Search for the cell housing the specified text and yield its [x, y] center coordinate. 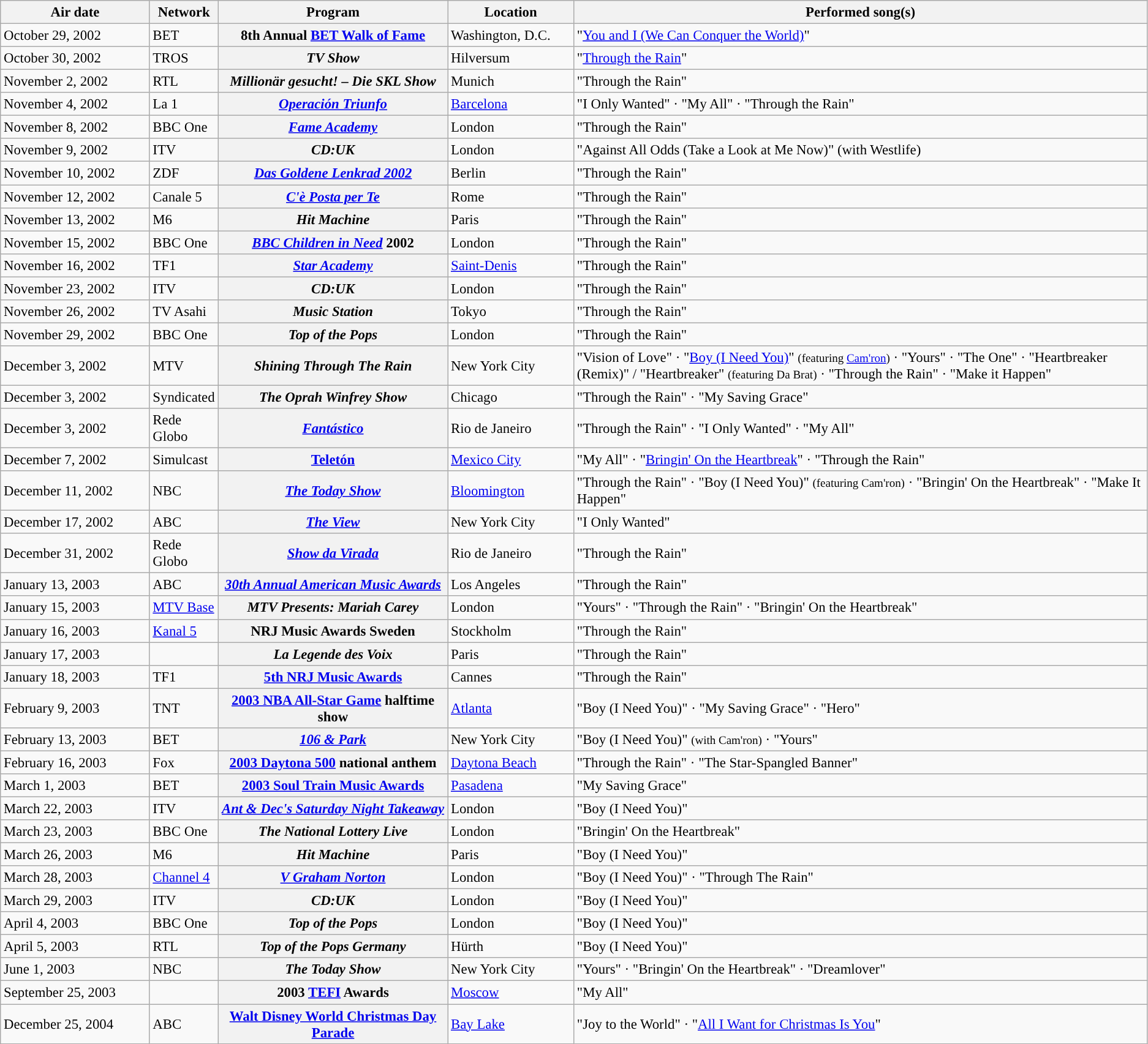
8th Annual BET Walk of Fame [333, 36]
2003 TEFI Awards [333, 993]
January 16, 2003 [75, 631]
"Through the Rain" · "The Star-Spangled Banner" [861, 762]
Top of the Pops Germany [333, 947]
Air date [75, 12]
Syndicated [184, 397]
Shining Through The Rain [333, 366]
"Yours" · "Bringin' On the Heartbreak" · "Dreamlover" [861, 969]
October 30, 2002 [75, 58]
Millionär gesucht! – Die SKL Show [333, 81]
BBC Children in Need 2002 [333, 242]
Tokyo [511, 312]
La Legende des Voix [333, 654]
The Oprah Winfrey Show [333, 397]
"Through the Rain" · "Boy (I Need You)" (featuring Cam'ron) · "Bringin' On the Heartbreak" · "Make It Happen" [861, 491]
September 25, 2003 [75, 993]
November 4, 2002 [75, 104]
Washington, D.C. [511, 36]
Performed song(s) [861, 12]
November 16, 2002 [75, 265]
Fox [184, 762]
Fame Academy [333, 127]
Saint-Denis [511, 265]
December 11, 2002 [75, 491]
Munich [511, 81]
Simulcast [184, 460]
Hürth [511, 947]
October 29, 2002 [75, 36]
November 13, 2002 [75, 219]
Fantástico [333, 429]
Mexico City [511, 460]
Operación Triunfo [333, 104]
November 10, 2002 [75, 173]
Hilversum [511, 58]
March 28, 2003 [75, 877]
MTV Base [184, 608]
ZDF [184, 173]
March 1, 2003 [75, 786]
C'è Posta per Te [333, 197]
Moscow [511, 993]
November 12, 2002 [75, 197]
December 31, 2002 [75, 554]
"My All" [861, 993]
January 15, 2003 [75, 608]
March 23, 2003 [75, 832]
Music Station [333, 312]
Chicago [511, 397]
February 9, 2003 [75, 708]
Daytona Beach [511, 762]
November 9, 2002 [75, 150]
"You and I (We Can Conquer the World)" [861, 36]
November 23, 2002 [75, 288]
"My All" · "Bringin' On the Heartbreak" · "Through the Rain" [861, 460]
Bay Lake [511, 1024]
November 26, 2002 [75, 312]
April 5, 2003 [75, 947]
Los Angeles [511, 585]
June 1, 2003 [75, 969]
February 13, 2003 [75, 740]
TNT [184, 708]
Canale 5 [184, 197]
Rome [511, 197]
The National Lottery Live [333, 832]
V Graham Norton [333, 877]
December 25, 2004 [75, 1024]
March 26, 2003 [75, 855]
"Yours" · "Through the Rain" · "Bringin' On the Heartbreak" [861, 608]
Program [333, 12]
Walt Disney World Christmas Day Parade [333, 1024]
February 16, 2003 [75, 762]
December 7, 2002 [75, 460]
Cannes [511, 677]
Das Goldene Lenkrad 2002 [333, 173]
"Boy (I Need You)" · "Through The Rain" [861, 877]
November 29, 2002 [75, 334]
Location [511, 12]
"Against All Odds (Take a Look at Me Now)" (with Westlife) [861, 150]
Ant & Dec's Saturday Night Takeaway [333, 808]
NRJ Music Awards Sweden [333, 631]
March 22, 2003 [75, 808]
La 1 [184, 104]
"Through the Rain" · "I Only Wanted" · "My All" [861, 429]
Barcelona [511, 104]
"My Saving Grace" [861, 786]
March 29, 2003 [75, 901]
December 17, 2002 [75, 522]
"Boy (I Need You)" · "My Saving Grace" · "Hero" [861, 708]
April 4, 2003 [75, 923]
Teletón [333, 460]
January 18, 2003 [75, 677]
TV Show [333, 58]
5th NRJ Music Awards [333, 677]
January 13, 2003 [75, 585]
MTV Presents: Mariah Carey [333, 608]
Star Academy [333, 265]
106 & Park [333, 740]
November 2, 2002 [75, 81]
"Joy to the World" · "All I Want for Christmas Is You" [861, 1024]
November 8, 2002 [75, 127]
"Through the Rain" · "My Saving Grace" [861, 397]
TROS [184, 58]
November 15, 2002 [75, 242]
30th Annual American Music Awards [333, 585]
Show da Virada [333, 554]
Pasadena [511, 786]
Berlin [511, 173]
The View [333, 522]
2003 Daytona 500 national anthem [333, 762]
Kanal 5 [184, 631]
Atlanta [511, 708]
"I Only Wanted" [861, 522]
January 17, 2003 [75, 654]
Bloomington [511, 491]
"I Only Wanted" · "My All" · "Through the Rain" [861, 104]
"Bringin' On the Heartbreak" [861, 832]
Network [184, 12]
Stockholm [511, 631]
TV Asahi [184, 312]
2003 Soul Train Music Awards [333, 786]
2003 NBA All-Star Game halftime show [333, 708]
MTV [184, 366]
Channel 4 [184, 877]
"Boy (I Need You)" (with Cam'ron) · "Yours" [861, 740]
